Search for the cell housing the specified text and yield its [x, y] center coordinate. 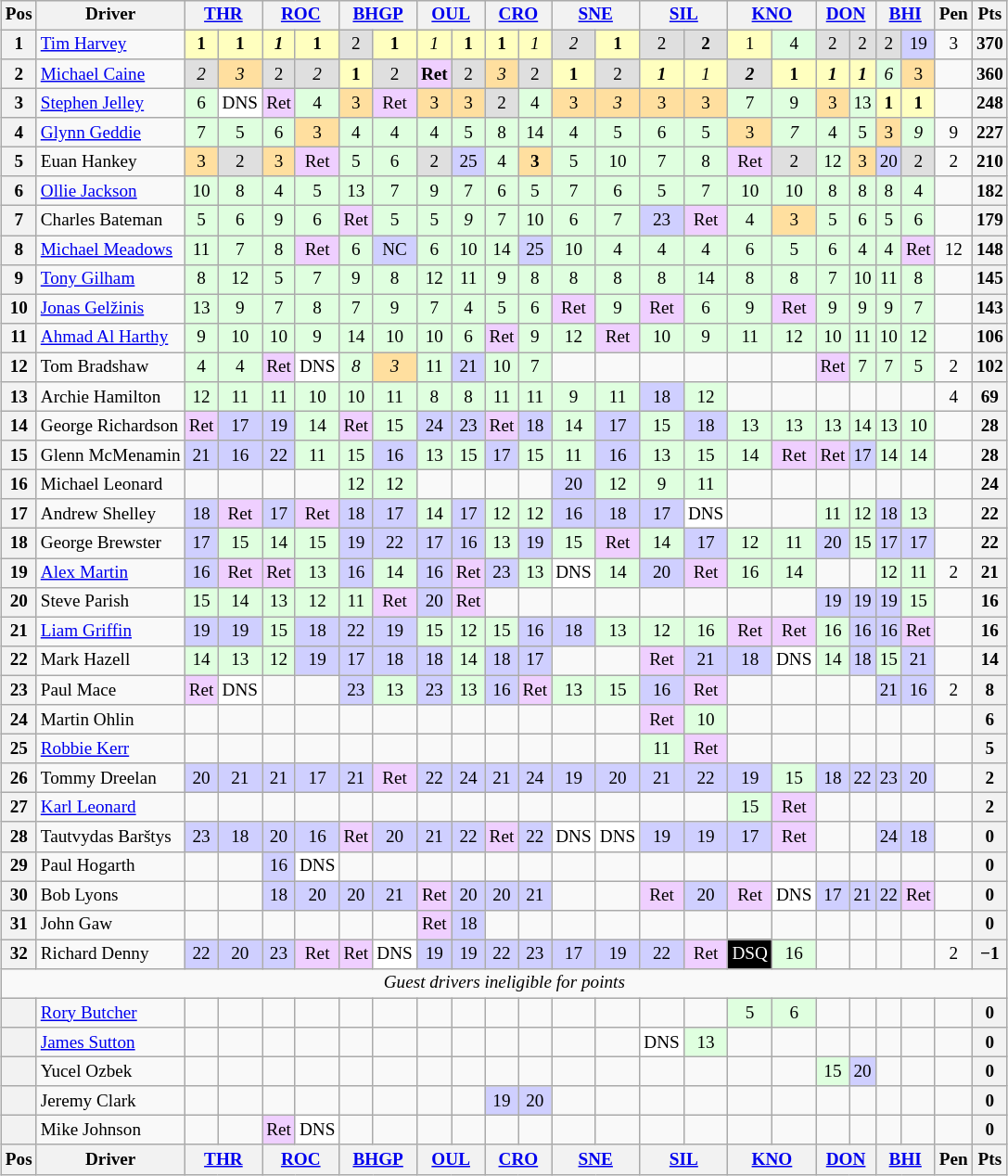
179 [989, 221]
Guest drivers ineligible for points [504, 984]
Glenn McMenamin [110, 455]
148 [989, 250]
James Sutton [110, 1042]
26 [19, 778]
Michael Meadows [110, 250]
30 [19, 896]
Michael Leonard [110, 485]
DSQ [750, 954]
Bob Lyons [110, 896]
27 [19, 808]
Glynn Geddie [110, 133]
360 [989, 74]
Charles Bateman [110, 221]
Tony Gilham [110, 279]
John Gaw [110, 925]
Steve Parish [110, 602]
Ollie Jackson [110, 191]
Archie Hamilton [110, 397]
Robbie Kerr [110, 748]
Andrew Shelley [110, 514]
31 [19, 925]
182 [989, 191]
Rory Butcher [110, 1013]
NC [395, 250]
Paul Mace [110, 690]
102 [989, 367]
248 [989, 103]
Karl Leonard [110, 808]
Tautvydas Barštys [110, 837]
Michael Caine [110, 74]
145 [989, 279]
Jonas Gelžinis [110, 309]
Martin Ohlin [110, 720]
Yucel Ozbek [110, 1072]
−1 [989, 954]
Stephen Jelley [110, 103]
143 [989, 309]
32 [19, 954]
Liam Griffin [110, 632]
George Brewster [110, 543]
Mark Hazell [110, 661]
Tom Bradshaw [110, 367]
Mike Johnson [110, 1131]
Euan Hankey [110, 162]
Ahmad Al Harthy [110, 338]
Tim Harvey [110, 45]
69 [989, 397]
Alex Martin [110, 573]
Tommy Dreelan [110, 778]
106 [989, 338]
227 [989, 133]
Richard Denny [110, 954]
210 [989, 162]
George Richardson [110, 426]
Paul Hogarth [110, 866]
370 [989, 45]
Jeremy Clark [110, 1101]
29 [19, 866]
